Provide the [x, y] coordinate of the cell's center where the given text is located.  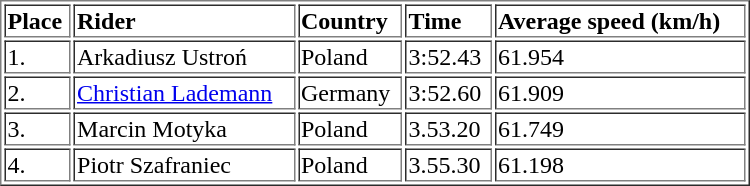
61.909 [620, 92]
4. [38, 164]
3.53.20 [449, 128]
61.749 [620, 128]
3:52.60 [449, 92]
Piotr Szafraniec [184, 164]
Country [350, 20]
3. [38, 128]
Place [38, 20]
61.954 [620, 56]
Time [449, 20]
Rider [184, 20]
Christian Lademann [184, 92]
2. [38, 92]
Marcin Motyka [184, 128]
3.55.30 [449, 164]
1. [38, 56]
Arkadiusz Ustroń [184, 56]
Germany [350, 92]
Average speed (km/h) [620, 20]
3:52.43 [449, 56]
61.198 [620, 164]
